Detect which cell encompasses the target text, then output its (X, Y) center coordinate. 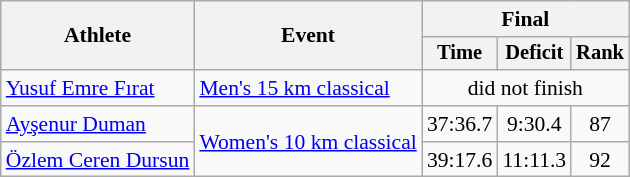
Men's 15 km classical (308, 88)
Final (526, 19)
Women's 10 km classical (308, 142)
Rank (600, 54)
Ayşenur Duman (98, 124)
Event (308, 36)
9:30.4 (534, 124)
Deficit (534, 54)
37:36.7 (460, 124)
87 (600, 124)
Time (460, 54)
Yusuf Emre Fırat (98, 88)
did not finish (526, 88)
Athlete (98, 36)
